Find where the given text appears and provide that cell's center as [x, y] coordinate. 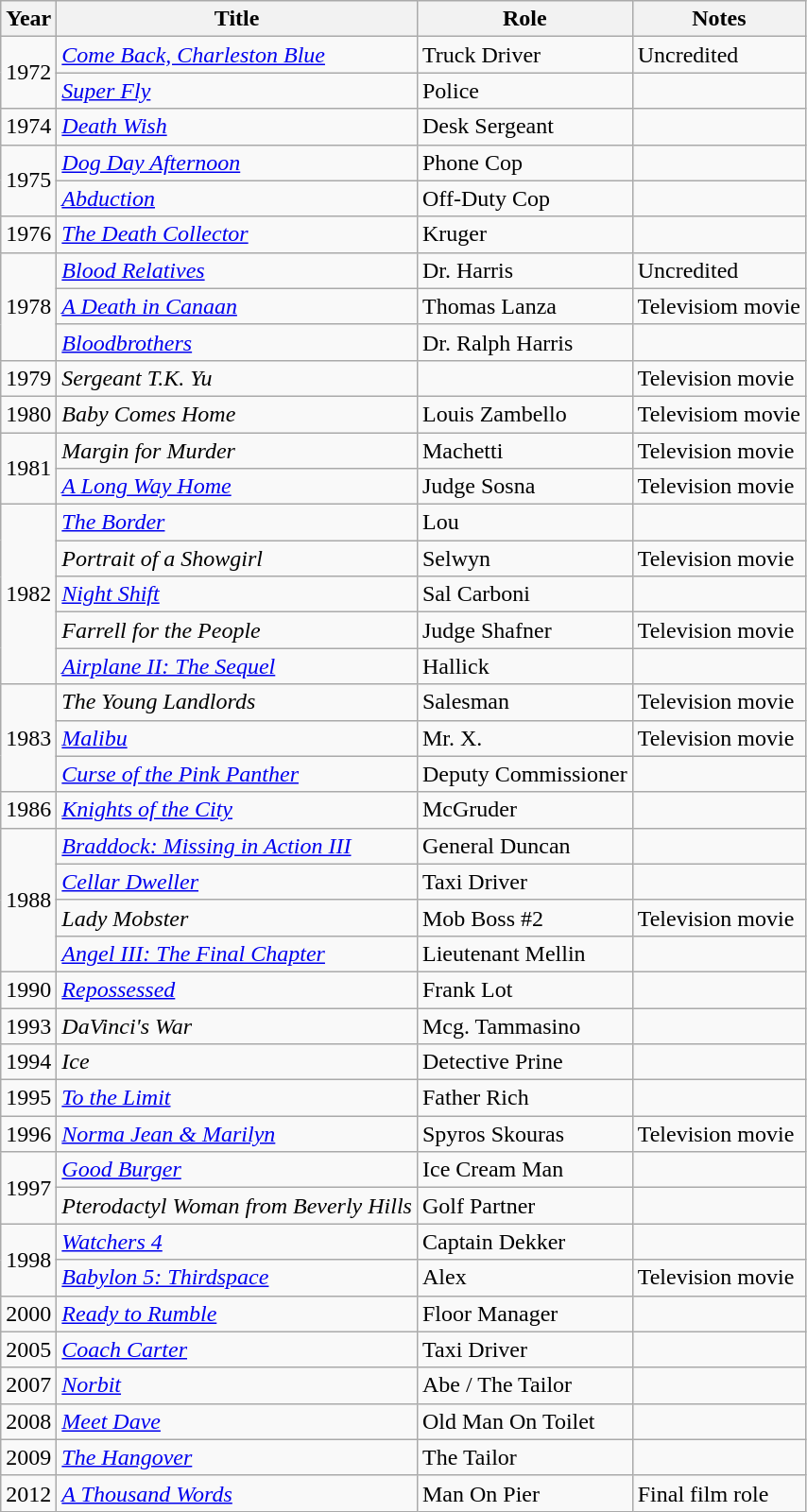
A Thousand Words [237, 1493]
Thomas Lanza [524, 306]
Old Man On Toilet [524, 1421]
1995 [28, 1098]
Alex [524, 1278]
Police [524, 91]
Kruger [524, 234]
1997 [28, 1188]
The Hangover [237, 1457]
Year [28, 19]
Good Burger [237, 1170]
A Long Way Home [237, 487]
Farrell for the People [237, 630]
Sal Carboni [524, 594]
Salesman [524, 702]
2009 [28, 1457]
Curse of the Pink Panther [237, 774]
Night Shift [237, 594]
1990 [28, 989]
Braddock: Missing in Action III [237, 846]
Mob Boss #2 [524, 918]
Deputy Commissioner [524, 774]
1994 [28, 1062]
Spyros Skouras [524, 1134]
Role [524, 19]
Death Wish [237, 127]
The Young Landlords [237, 702]
Airplane II: The Sequel [237, 666]
Mcg. Tammasino [524, 1025]
The Border [237, 523]
Truck Driver [524, 55]
1986 [28, 810]
Bloodbrothers [237, 342]
1976 [28, 234]
Phone Cop [524, 163]
2012 [28, 1493]
Coach Carter [237, 1349]
Detective Prine [524, 1062]
Abe / The Tailor [524, 1385]
Floor Manager [524, 1314]
1993 [28, 1025]
1979 [28, 378]
Man On Pier [524, 1493]
Meet Dave [237, 1421]
Title [237, 19]
1972 [28, 73]
Father Rich [524, 1098]
DaVinci's War [237, 1025]
Super Fly [237, 91]
Babylon 5: Thirdspace [237, 1278]
Watchers 4 [237, 1242]
Notes [718, 19]
1996 [28, 1134]
Abduction [237, 198]
Captain Dekker [524, 1242]
Norbit [237, 1385]
Portrait of a Showgirl [237, 558]
1998 [28, 1260]
Lady Mobster [237, 918]
2007 [28, 1385]
2000 [28, 1314]
Pterodactyl Woman from Beverly Hills [237, 1206]
Judge Sosna [524, 487]
Ready to Rumble [237, 1314]
To the Limit [237, 1098]
Ice Cream Man [524, 1170]
Malibu [237, 738]
Louis Zambello [524, 414]
Angel III: The Final Chapter [237, 954]
2005 [28, 1349]
1975 [28, 180]
The Tailor [524, 1457]
Margin for Murder [237, 451]
Off-Duty Cop [524, 198]
Machetti [524, 451]
1983 [28, 738]
Final film role [718, 1493]
1980 [28, 414]
McGruder [524, 810]
Cellar Dweller [237, 882]
Sergeant T.K. Yu [237, 378]
A Death in Canaan [237, 306]
Ice [237, 1062]
General Duncan [524, 846]
Hallick [524, 666]
Frank Lot [524, 989]
1978 [28, 306]
Dr. Harris [524, 270]
Judge Shafner [524, 630]
Come Back, Charleston Blue [237, 55]
Norma Jean & Marilyn [237, 1134]
Knights of the City [237, 810]
2008 [28, 1421]
1988 [28, 900]
Dr. Ralph Harris [524, 342]
Mr. X. [524, 738]
Golf Partner [524, 1206]
Lou [524, 523]
Desk Sergeant [524, 127]
Dog Day Afternoon [237, 163]
1974 [28, 127]
1982 [28, 594]
Blood Relatives [237, 270]
Repossessed [237, 989]
The Death Collector [237, 234]
Selwyn [524, 558]
Lieutenant Mellin [524, 954]
1981 [28, 469]
Baby Comes Home [237, 414]
